Identify which cell holds the provided text, then report its [X, Y] central coordinate. 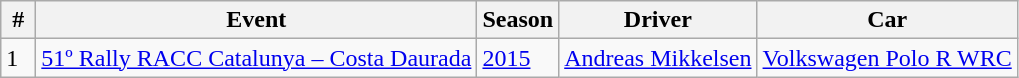
2015 [518, 58]
Event [256, 20]
51º Rally RACC Catalunya – Costa Daurada [256, 58]
1 [18, 58]
# [18, 20]
Andreas Mikkelsen [658, 58]
Car [887, 20]
Volkswagen Polo R WRC [887, 58]
Season [518, 20]
Driver [658, 20]
